Provide the [x, y] coordinate of the cell's center where the given text is located.  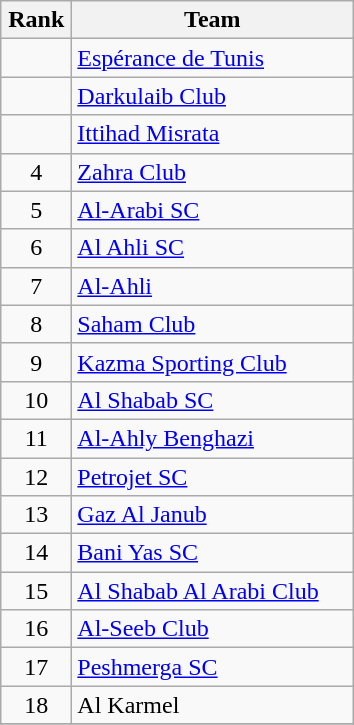
Al-Arabi SC [212, 210]
Kazma Sporting Club [212, 362]
14 [36, 553]
Darkulaib Club [212, 96]
4 [36, 172]
5 [36, 210]
11 [36, 438]
Petrojet SC [212, 477]
Peshmerga SC [212, 667]
6 [36, 248]
Team [212, 20]
17 [36, 667]
Gaz Al Janub [212, 515]
12 [36, 477]
Bani Yas SC [212, 553]
9 [36, 362]
15 [36, 591]
Rank [36, 20]
Saham Club [212, 324]
Al Ahli SC [212, 248]
Zahra Club [212, 172]
8 [36, 324]
Al Shabab Al Arabi Club [212, 591]
Al Shabab SC [212, 400]
Al-Seeb Club [212, 629]
13 [36, 515]
18 [36, 705]
10 [36, 400]
Al-Ahly Benghazi [212, 438]
7 [36, 286]
Espérance de Tunis [212, 58]
16 [36, 629]
Al Karmel [212, 705]
Ittihad Misrata [212, 134]
Al-Ahli [212, 286]
